Pinpoint the cell where the given text exists, returning its [X, Y] midpoint coordinate. 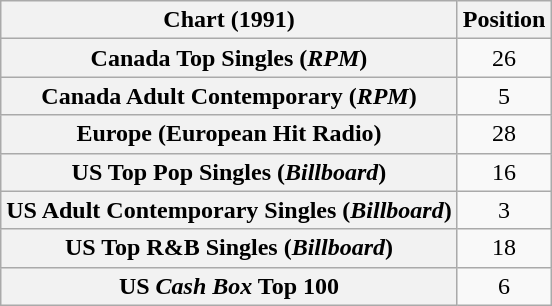
US Cash Box Top 100 [229, 286]
Position [504, 20]
3 [504, 210]
US Top Pop Singles (Billboard) [229, 172]
Europe (European Hit Radio) [229, 134]
5 [504, 96]
18 [504, 248]
Chart (1991) [229, 20]
6 [504, 286]
28 [504, 134]
Canada Adult Contemporary (RPM) [229, 96]
16 [504, 172]
Canada Top Singles (RPM) [229, 58]
US Adult Contemporary Singles (Billboard) [229, 210]
26 [504, 58]
US Top R&B Singles (Billboard) [229, 248]
